Capture the cell that displays the provided text and extract its (x, y) central coordinate. 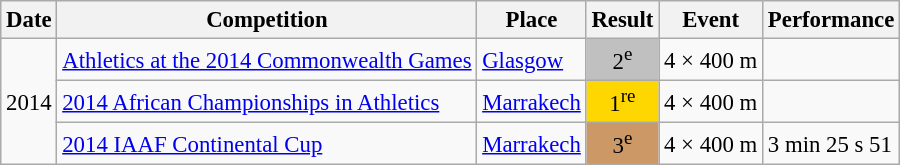
3e (622, 144)
2e (622, 60)
Event (711, 20)
Athletics at the 2014 Commonwealth Games (267, 60)
Result (622, 20)
Competition (267, 20)
2014 African Championships in Athletics (267, 102)
2014 IAAF Continental Cup (267, 144)
Glasgow (532, 60)
Date (29, 20)
3 min 25 s 51 (832, 144)
Place (532, 20)
1re (622, 102)
Performance (832, 20)
